Identify which cell holds the provided text, then report its (X, Y) central coordinate. 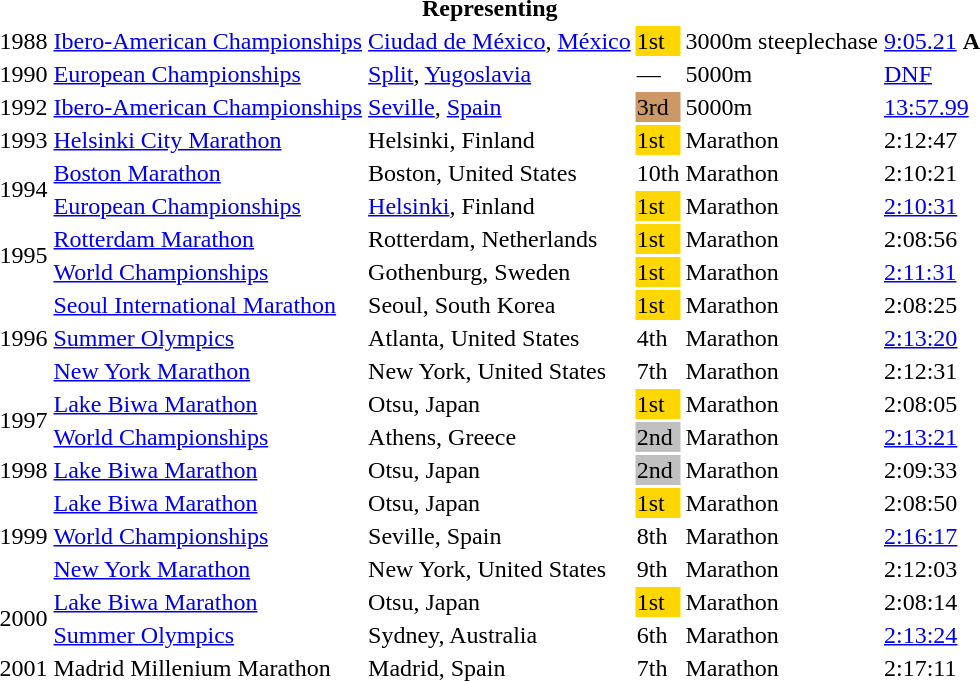
Seoul, South Korea (500, 305)
Atlanta, United States (500, 338)
Rotterdam, Netherlands (500, 239)
Helsinki City Marathon (208, 140)
3000m steeplechase (782, 41)
Ciudad de México, México (500, 41)
Seoul International Marathon (208, 305)
10th (658, 173)
7th (658, 371)
Boston Marathon (208, 173)
Gothenburg, Sweden (500, 272)
4th (658, 338)
Sydney, Australia (500, 635)
9th (658, 569)
— (658, 74)
Rotterdam Marathon (208, 239)
Athens, Greece (500, 437)
3rd (658, 107)
Split, Yugoslavia (500, 74)
8th (658, 536)
6th (658, 635)
Boston, United States (500, 173)
